Search for the cell housing the specified text and yield its [x, y] center coordinate. 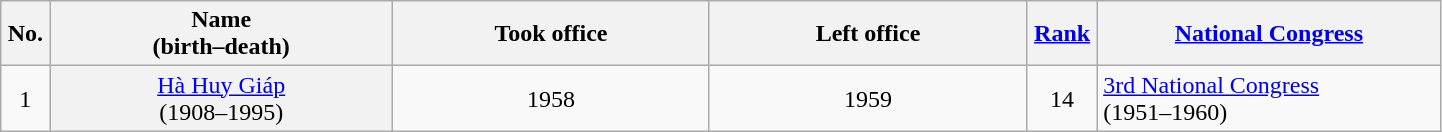
Took office [550, 34]
14 [1062, 98]
Left office [868, 34]
National Congress [1270, 34]
3rd National Congress(1951–1960) [1270, 98]
1 [26, 98]
No. [26, 34]
Rank [1062, 34]
Hà Huy Giáp(1908–1995) [221, 98]
1958 [550, 98]
1959 [868, 98]
Name(birth–death) [221, 34]
